Return the (X, Y) coordinate for the center point of the cell that contains the specified text.  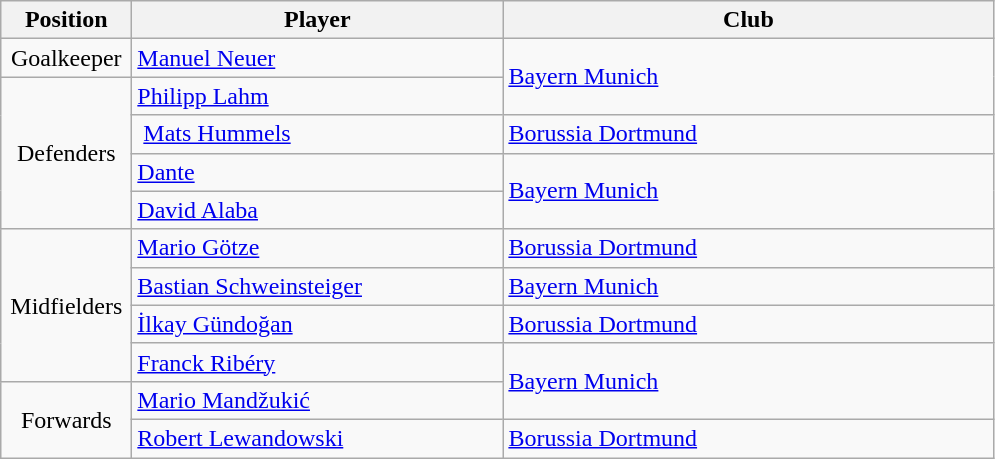
Player (318, 20)
Club (748, 20)
Mats Hummels (318, 134)
Mario Götze (318, 248)
Philipp Lahm (318, 96)
Manuel Neuer (318, 58)
İlkay Gündoğan (318, 324)
Dante (318, 172)
Midfielders (66, 305)
Bastian Schweinsteiger (318, 286)
Franck Ribéry (318, 362)
Forwards (66, 419)
Defenders (66, 153)
David Alaba (318, 210)
Mario Mandžukić (318, 400)
Position (66, 20)
Goalkeeper (66, 58)
Robert Lewandowski (318, 438)
